Detect which cell encompasses the target text, then output its [x, y] center coordinate. 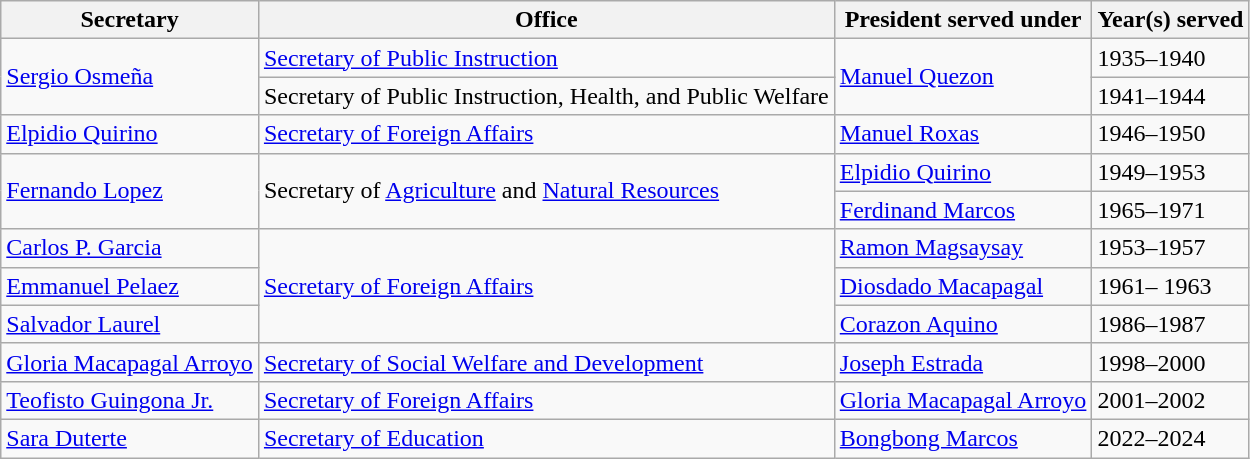
2022–2024 [1170, 438]
Sergio Osmeña [130, 77]
1965–1971 [1170, 210]
2001–2002 [1170, 400]
Sara Duterte [130, 438]
1941–1944 [1170, 96]
1986–1987 [1170, 324]
Ferdinand Marcos [963, 210]
Secretary of Education [546, 438]
Teofisto Guingona Jr. [130, 400]
President served under [963, 20]
1998–2000 [1170, 362]
Carlos P. Garcia [130, 248]
Year(s) served [1170, 20]
Emmanuel Pelaez [130, 286]
Corazon Aquino [963, 324]
Secretary [130, 20]
1946–1950 [1170, 134]
Diosdado Macapagal [963, 286]
Office [546, 20]
Ramon Magsaysay [963, 248]
Secretary of Public Instruction, Health, and Public Welfare [546, 96]
1961– 1963 [1170, 286]
Fernando Lopez [130, 191]
1935–1940 [1170, 58]
1953–1957 [1170, 248]
Bongbong Marcos [963, 438]
Secretary of Public Instruction [546, 58]
Secretary of Social Welfare and Development [546, 362]
Salvador Laurel [130, 324]
Secretary of Agriculture and Natural Resources [546, 191]
Manuel Roxas [963, 134]
1949–1953 [1170, 172]
Joseph Estrada [963, 362]
Manuel Quezon [963, 77]
